Identify which cell holds the provided text, then report its (x, y) central coordinate. 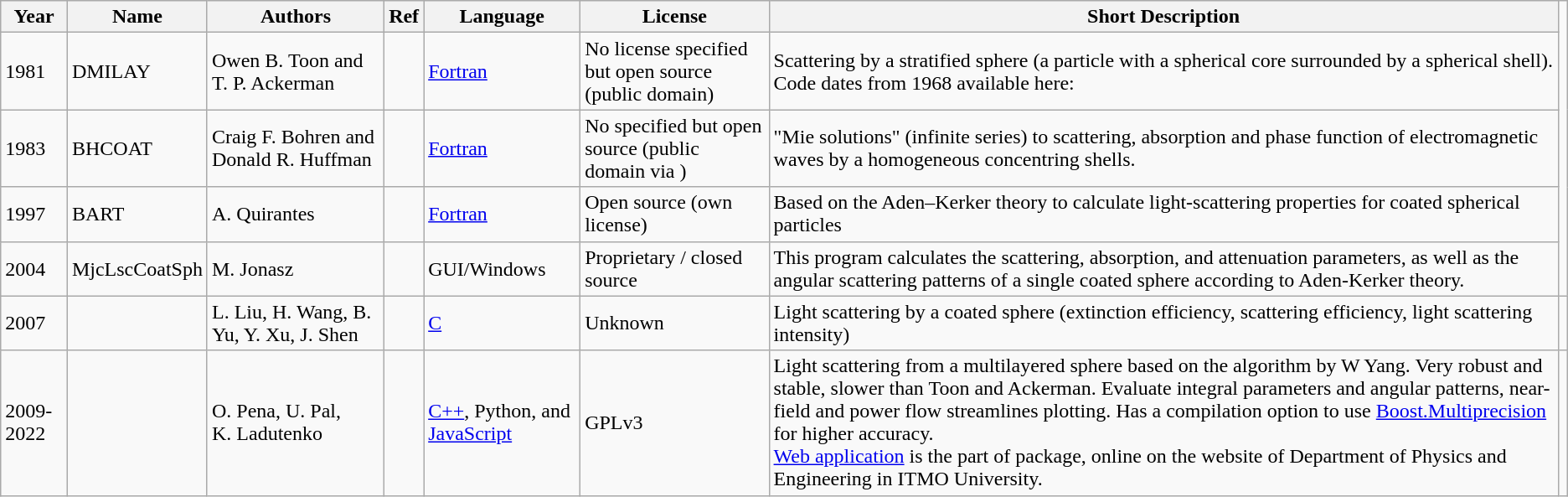
M. Jonasz (295, 268)
1981 (34, 71)
Craig F. Bohren and Donald R. Huffman (295, 148)
1983 (34, 148)
2004 (34, 268)
Scattering by a stratified sphere (a particle with a spherical core surrounded by a spherical shell).Code dates from 1968 available here: (1163, 71)
Unknown (675, 324)
Authors (295, 17)
C++, Python, and JavaScript (503, 422)
BHCOAT (137, 148)
GUI/Windows (503, 268)
C (503, 324)
"Mie solutions" (infinite series) to scattering, absorption and phase function of electromagnetic waves by a homogeneous concentring shells. (1163, 148)
2009-2022 (34, 422)
Proprietary / closed source (675, 268)
License (675, 17)
Ref (404, 17)
L. Liu, H. Wang, B. Yu, Y. Xu, J. Shen (295, 324)
Based on the Aden–Kerker theory to calculate light-scattering properties for coated spherical particles (1163, 215)
GPLv3 (675, 422)
1997 (34, 215)
Owen B. Toon and T. P. Ackerman (295, 71)
Language (503, 17)
O. Pena, U. Pal, K. Ladutenko (295, 422)
No license specified but open source (public domain) (675, 71)
Light scattering by a coated sphere (extinction efficiency, scattering efficiency, light scattering intensity) (1163, 324)
Name (137, 17)
Year (34, 17)
MjcLscCoatSph (137, 268)
BART (137, 215)
Open source (own license) (675, 215)
DMILAY (137, 71)
2007 (34, 324)
No specified but open source (public domain via ) (675, 148)
Short Description (1163, 17)
A. Quirantes (295, 215)
